Capture the cell that displays the provided text and extract its [x, y] central coordinate. 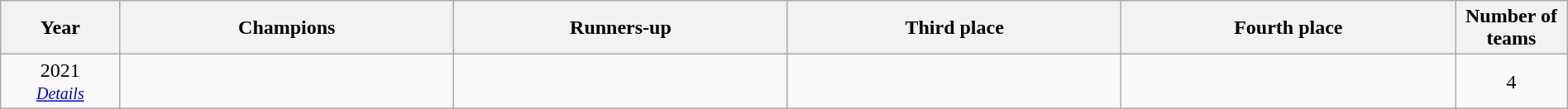
Number of teams [1512, 28]
Champions [287, 28]
4 [1512, 81]
Runners-up [621, 28]
Year [60, 28]
2021Details [60, 81]
Fourth place [1288, 28]
Third place [954, 28]
